Return the [X, Y] coordinate for the center point of the cell that contains the specified text.  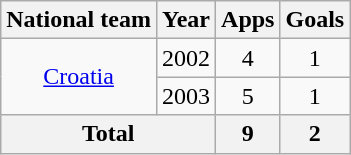
9 [248, 134]
Total [108, 134]
Year [186, 20]
Goals [315, 20]
2003 [186, 96]
National team [79, 20]
Apps [248, 20]
5 [248, 96]
2002 [186, 58]
Croatia [79, 77]
2 [315, 134]
4 [248, 58]
